Capture the cell that displays the provided text and extract its (X, Y) central coordinate. 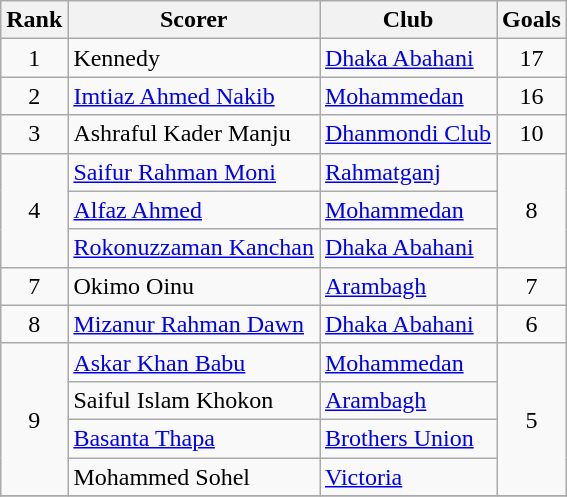
Rank (34, 20)
Alfaz Ahmed (194, 210)
16 (532, 96)
2 (34, 96)
Goals (532, 20)
Askar Khan Babu (194, 362)
Rahmatganj (408, 172)
Okimo Oinu (194, 286)
17 (532, 58)
3 (34, 134)
Dhanmondi Club (408, 134)
Kennedy (194, 58)
Club (408, 20)
Ashraful Kader Manju (194, 134)
Saiful Islam Khokon (194, 400)
Saifur Rahman Moni (194, 172)
Imtiaz Ahmed Nakib (194, 96)
9 (34, 419)
Victoria (408, 477)
1 (34, 58)
4 (34, 210)
5 (532, 419)
Basanta Thapa (194, 438)
Scorer (194, 20)
Rokonuzzaman Kanchan (194, 248)
Mohammed Sohel (194, 477)
6 (532, 324)
Brothers Union (408, 438)
Mizanur Rahman Dawn (194, 324)
10 (532, 134)
